Detect which cell encompasses the target text, then output its [x, y] center coordinate. 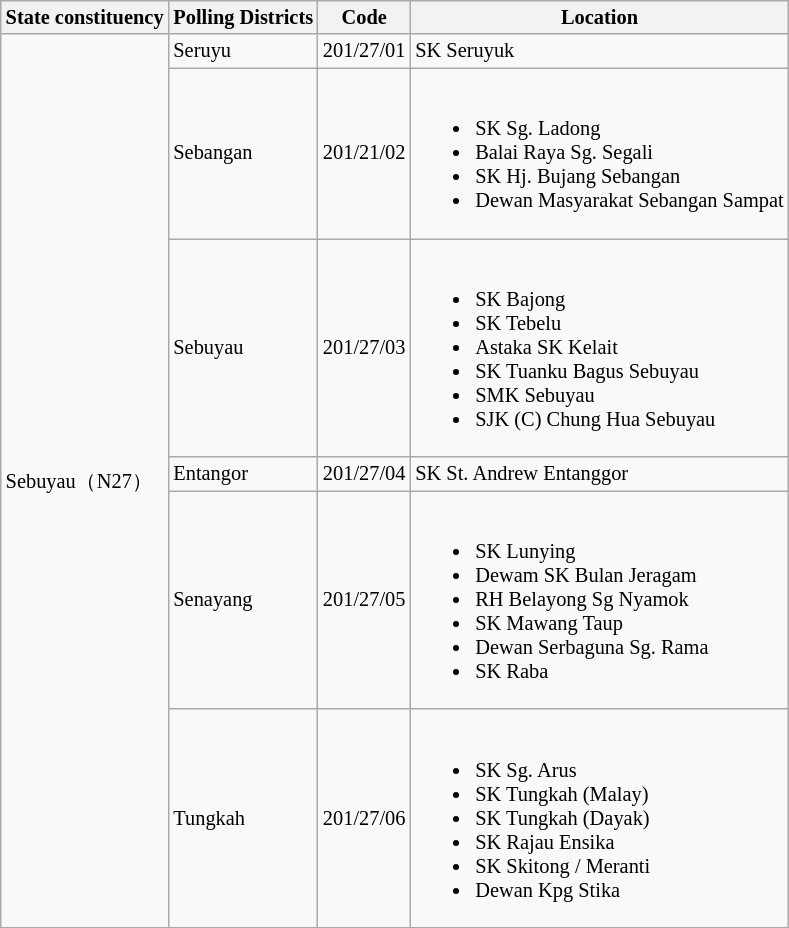
201/27/05 [364, 599]
201/27/06 [364, 818]
SK BajongSK TebeluAstaka SK KelaitSK Tuanku Bagus SebuyauSMK SebuyauSJK (C) Chung Hua Sebuyau [599, 347]
SK LunyingDewam SK Bulan JeragamRH Belayong Sg NyamokSK Mawang TaupDewan Serbaguna Sg. RamaSK Raba [599, 599]
SK Sg. LadongBalai Raya Sg. SegaliSK Hj. Bujang SebanganDewan Masyarakat Sebangan Sampat [599, 153]
Senayang [243, 599]
Polling Districts [243, 17]
SK Sg. ArusSK Tungkah (Malay)SK Tungkah (Dayak)SK Rajau EnsikaSK Skitong / MerantiDewan Kpg Stika [599, 818]
Sebangan [243, 153]
SK St. Andrew Entanggor [599, 474]
State constituency [85, 17]
Sebuyau（N27） [85, 480]
Seruyu [243, 51]
Entangor [243, 474]
201/27/03 [364, 347]
Sebuyau [243, 347]
201/27/01 [364, 51]
Code [364, 17]
Location [599, 17]
201/27/04 [364, 474]
SK Seruyuk [599, 51]
Tungkah [243, 818]
201/21/02 [364, 153]
